Scan for the cell matching the given text and deliver its (x, y) coordinate at center. 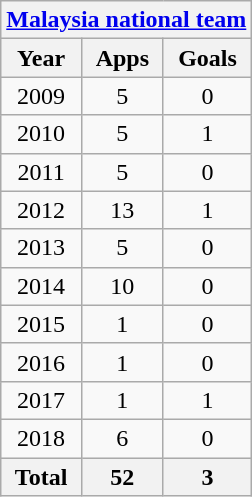
Malaysia national team (126, 20)
10 (122, 286)
2011 (42, 172)
2013 (42, 248)
2014 (42, 286)
Goals (208, 58)
2012 (42, 210)
2018 (42, 438)
3 (208, 477)
2015 (42, 324)
2009 (42, 96)
Year (42, 58)
6 (122, 438)
Total (42, 477)
2016 (42, 362)
13 (122, 210)
Apps (122, 58)
52 (122, 477)
2010 (42, 134)
2017 (42, 400)
